Search for the cell housing the specified text and yield its [X, Y] center coordinate. 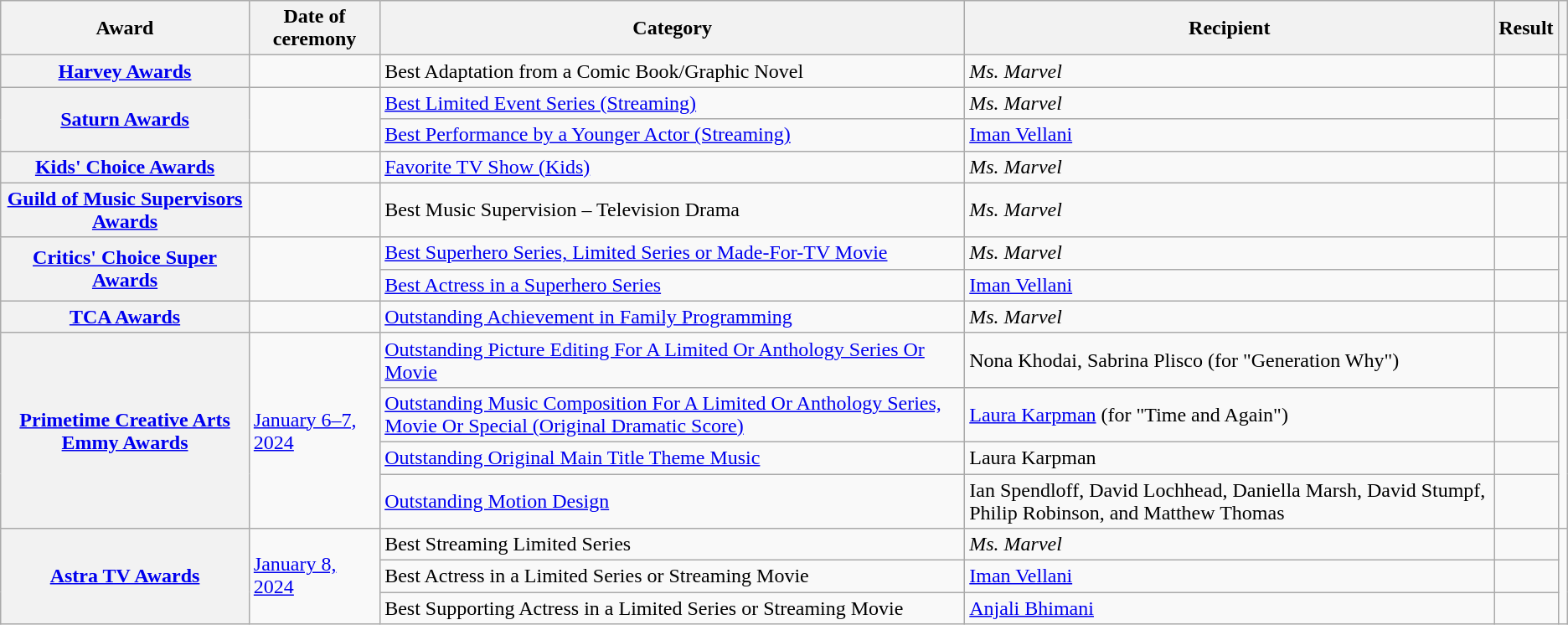
Best Adaptation from a Comic Book/Graphic Novel [673, 71]
January 8, 2024 [314, 576]
Best Limited Event Series (Streaming) [673, 103]
Category [673, 28]
Critics' Choice Super Awards [126, 269]
Best Streaming Limited Series [673, 545]
Best Performance by a Younger Actor (Streaming) [673, 135]
Laura Karpman (for "Time and Again") [1230, 414]
Nona Khodai, Sabrina Plisco (for "Generation Why") [1230, 360]
Best Actress in a Limited Series or Streaming Movie [673, 576]
TCA Awards [126, 317]
Astra TV Awards [126, 576]
January 6–7, 2024 [314, 431]
Favorite TV Show (Kids) [673, 167]
Award [126, 28]
Best Supporting Actress in a Limited Series or Streaming Movie [673, 608]
Ian Spendloff, David Lochhead, Daniella Marsh, David Stumpf, Philip Robinson, and Matthew Thomas [1230, 501]
Anjali Bhimani [1230, 608]
Best Music Supervision – Television Drama [673, 209]
Best Superhero Series, Limited Series or Made-For-TV Movie [673, 253]
Outstanding Picture Editing For A Limited Or Anthology Series Or Movie [673, 360]
Saturn Awards [126, 119]
Outstanding Music Composition For A Limited Or Anthology Series, Movie Or Special (Original Dramatic Score) [673, 414]
Outstanding Motion Design [673, 501]
Laura Karpman [1230, 457]
Recipient [1230, 28]
Harvey Awards [126, 71]
Result [1526, 28]
Guild of Music Supervisors Awards [126, 209]
Primetime Creative Arts Emmy Awards [126, 431]
Best Actress in a Superhero Series [673, 285]
Outstanding Achievement in Family Programming [673, 317]
Date of ceremony [314, 28]
Outstanding Original Main Title Theme Music [673, 457]
Kids' Choice Awards [126, 167]
